Find where the given text appears and provide that cell's center as (X, Y) coordinate. 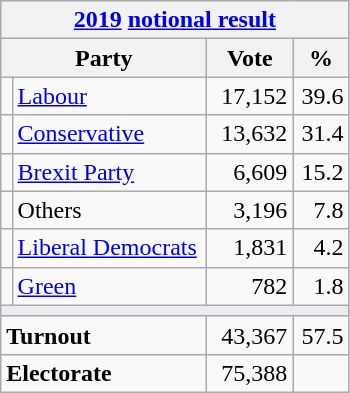
39.6 (321, 96)
13,632 (250, 134)
43,367 (250, 335)
6,609 (250, 172)
Electorate (104, 373)
782 (250, 286)
Green (110, 286)
75,388 (250, 373)
Conservative (110, 134)
17,152 (250, 96)
2019 notional result (175, 20)
Liberal Democrats (110, 248)
Brexit Party (110, 172)
Party (104, 58)
4.2 (321, 248)
1,831 (250, 248)
57.5 (321, 335)
Labour (110, 96)
1.8 (321, 286)
Others (110, 210)
Turnout (104, 335)
31.4 (321, 134)
15.2 (321, 172)
3,196 (250, 210)
7.8 (321, 210)
Vote (250, 58)
% (321, 58)
